Return the [X, Y] coordinate for the center point of the cell that contains the specified text.  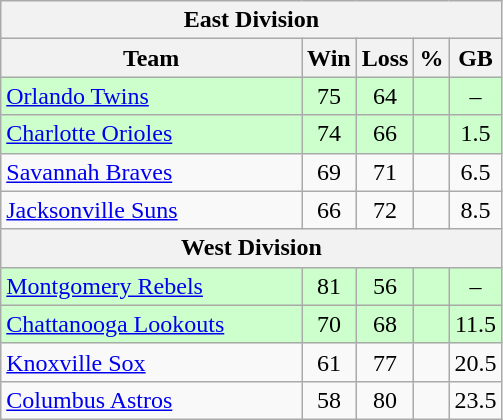
Team [152, 58]
56 [385, 286]
58 [330, 400]
72 [385, 210]
75 [330, 96]
1.5 [476, 134]
GB [476, 58]
68 [385, 324]
61 [330, 362]
64 [385, 96]
20.5 [476, 362]
Knoxville Sox [152, 362]
Savannah Braves [152, 172]
69 [330, 172]
Loss [385, 58]
Columbus Astros [152, 400]
Jacksonville Suns [152, 210]
Montgomery Rebels [152, 286]
81 [330, 286]
East Division [252, 20]
Charlotte Orioles [152, 134]
6.5 [476, 172]
70 [330, 324]
74 [330, 134]
77 [385, 362]
Orlando Twins [152, 96]
23.5 [476, 400]
Chattanooga Lookouts [152, 324]
Win [330, 58]
% [432, 58]
11.5 [476, 324]
8.5 [476, 210]
West Division [252, 248]
71 [385, 172]
80 [385, 400]
